Output the (X, Y) coordinate of the center of the cell containing the given text.  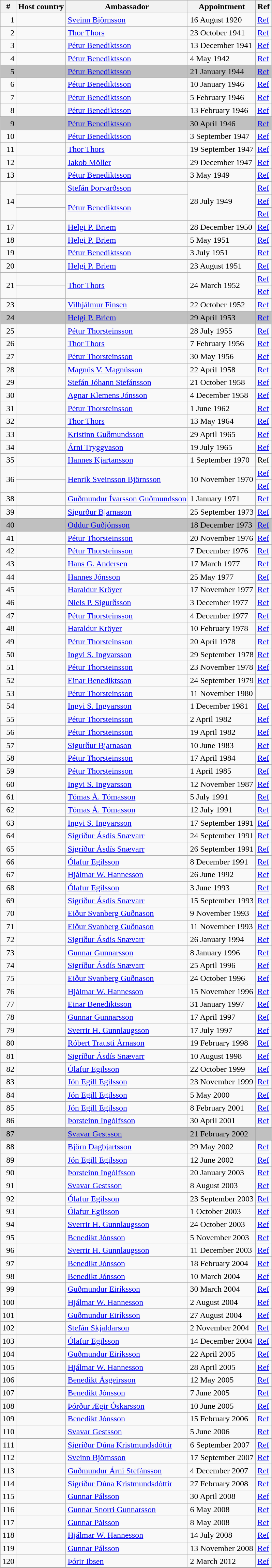
54 (8, 706)
117 (8, 1522)
66 (8, 862)
2 April 1982 (222, 719)
90 (8, 1173)
30 April 2001 (222, 1121)
94 (8, 1225)
34 (8, 447)
68 (8, 888)
40 (8, 525)
18 December 1973 (222, 525)
3 (8, 46)
43 (8, 564)
23 November 1978 (222, 667)
58 (8, 758)
31 January 1997 (222, 1004)
Björn Dagbjartsson (127, 1147)
12 May 2005 (222, 1380)
8 (8, 110)
45 (8, 590)
23 November 1999 (222, 1082)
100 (8, 1302)
11 (8, 149)
111 (8, 1445)
23 (8, 305)
16 August 1920 (222, 20)
25 April 1996 (222, 965)
13 February 1946 (222, 110)
84 (8, 1095)
29 September 1978 (222, 654)
99 (8, 1289)
88 (8, 1147)
3 June 1993 (222, 888)
30 May 1956 (222, 356)
18 February 2004 (222, 1263)
10 August 1998 (222, 1056)
Hannes Kjartansson (127, 460)
57 (8, 745)
19 September 1947 (222, 149)
6 (8, 84)
73 (8, 952)
89 (8, 1160)
5 July 1991 (222, 797)
Gunnar Snorri Gunnarsson (127, 1509)
97 (8, 1263)
74 (8, 965)
78 (8, 1017)
53 (8, 693)
2 August 2004 (222, 1302)
15 February 2006 (222, 1419)
1 April 1985 (222, 771)
8 May 2008 (222, 1522)
8 January 1996 (222, 952)
Ambassador (127, 7)
76 (8, 991)
Hans G. Andersen (127, 564)
108 (8, 1406)
4 December 1958 (222, 395)
28 December 1950 (222, 227)
39 (8, 512)
35 (8, 460)
65 (8, 849)
27 August 2004 (222, 1315)
14 July 2008 (222, 1535)
28 July 1949 (222, 201)
50 (8, 654)
107 (8, 1393)
49 (8, 642)
87 (8, 1134)
Appointment (222, 7)
112 (8, 1458)
20 April 1978 (222, 642)
119 (8, 1548)
52 (8, 680)
7 February 1956 (222, 343)
30 March 2004 (222, 1289)
Árni Tryggvason (127, 447)
85 (8, 1108)
17 November 1977 (222, 590)
93 (8, 1212)
18 (8, 240)
62 (8, 810)
26 September 1991 (222, 849)
29 April 1953 (222, 318)
9 (8, 123)
Niels P. Sigurðsson (127, 603)
71 (8, 926)
7 December 1976 (222, 551)
2 March 2012 (222, 1561)
17 September 1991 (222, 823)
26 January 1994 (222, 939)
33 (8, 434)
25 May 1977 (222, 577)
Stefán Skjaldarson (127, 1328)
6 May 2008 (222, 1509)
24 September 1979 (222, 680)
28 (8, 369)
4 December 1977 (222, 616)
26 June 1992 (222, 875)
118 (8, 1535)
19 July 1965 (222, 447)
8 August 2003 (222, 1185)
22 April 1958 (222, 369)
3 July 1951 (222, 253)
6 September 2007 (222, 1445)
29 December 1947 (222, 162)
22 April 2005 (222, 1354)
23 October 1941 (222, 33)
9 November 1993 (222, 914)
Stefán Þorvarðsson (127, 188)
30 (8, 395)
27 (8, 356)
23 August 1951 (222, 266)
26 (8, 343)
21 (8, 285)
92 (8, 1198)
23 September 2003 (222, 1198)
12 July 1991 (222, 810)
120 (8, 1561)
24 March 1952 (222, 285)
3 May 1949 (222, 175)
28 April 2005 (222, 1367)
29 April 1965 (222, 434)
5 June 2006 (222, 1432)
116 (8, 1509)
3 December 1977 (222, 603)
17 March 1977 (222, 564)
2 (8, 33)
10 January 1946 (222, 84)
17 April 1984 (222, 758)
Guðmundur Árni Stefánsson (127, 1471)
27 February 2008 (222, 1484)
63 (8, 823)
72 (8, 939)
20 (8, 266)
86 (8, 1121)
44 (8, 577)
19 (8, 253)
61 (8, 797)
10 June 2005 (222, 1406)
29 May 2002 (222, 1147)
24 (8, 318)
75 (8, 978)
Magnús V. Magnússon (127, 369)
19 February 1998 (222, 1043)
25 (8, 330)
10 June 1983 (222, 745)
17 (8, 227)
30 April 2008 (222, 1497)
15 November 1996 (222, 991)
115 (8, 1497)
Þórir Ibsen (127, 1561)
69 (8, 901)
10 March 2004 (222, 1276)
36 (8, 480)
2 November 2004 (222, 1328)
1 December 1981 (222, 706)
Agnar Klemens Jónsson (127, 395)
13 (8, 175)
47 (8, 616)
22 October 1952 (222, 305)
32 (8, 421)
81 (8, 1056)
103 (8, 1341)
17 April 1997 (222, 1017)
5 May 2000 (222, 1095)
83 (8, 1082)
14 December 2004 (222, 1341)
20 January 2003 (222, 1173)
29 (8, 383)
11 November 1993 (222, 926)
113 (8, 1471)
30 April 1946 (222, 123)
12 (8, 162)
41 (8, 538)
101 (8, 1315)
95 (8, 1238)
67 (8, 875)
51 (8, 667)
1 (8, 20)
48 (8, 629)
1 September 1970 (222, 460)
46 (8, 603)
5 May 1951 (222, 240)
31 (8, 408)
13 December 1941 (222, 46)
56 (8, 732)
4 December 2007 (222, 1471)
7 June 2005 (222, 1393)
15 September 1993 (222, 901)
60 (8, 784)
8 February 2001 (222, 1108)
5 February 1946 (222, 97)
24 September 1991 (222, 836)
70 (8, 914)
Oddur Guðjónsson (127, 525)
55 (8, 719)
22 October 1999 (222, 1069)
20 November 1976 (222, 538)
17 July 1997 (222, 1030)
42 (8, 551)
25 September 1973 (222, 512)
109 (8, 1419)
98 (8, 1276)
59 (8, 771)
21 January 1944 (222, 71)
19 April 1982 (222, 732)
21 October 1958 (222, 383)
17 September 2007 (222, 1458)
12 June 2002 (222, 1160)
Guðmundur Ívarsson Guðmundsson (127, 499)
104 (8, 1354)
8 December 1991 (222, 862)
105 (8, 1367)
# (8, 7)
4 May 1942 (222, 59)
10 (8, 136)
Host country (41, 7)
1 June 1962 (222, 408)
1 October 2003 (222, 1212)
10 November 1970 (222, 480)
Benedikt Ásgeirsson (127, 1380)
21 February 2002 (222, 1134)
Róbert Trausti Árnason (127, 1043)
Kristinn Guðmundsson (127, 434)
24 October 1996 (222, 978)
5 November 2003 (222, 1238)
114 (8, 1484)
24 October 2003 (222, 1225)
14 (8, 201)
13 May 1964 (222, 421)
38 (8, 499)
96 (8, 1250)
82 (8, 1069)
Þórður Ægir Óskarsson (127, 1406)
110 (8, 1432)
13 November 2008 (222, 1548)
Hannes Jónsson (127, 577)
91 (8, 1185)
4 (8, 59)
1 January 1971 (222, 499)
7 (8, 97)
106 (8, 1380)
77 (8, 1004)
Henrik Sveinsson Björnsson (127, 480)
5 (8, 71)
Stefán Jóhann Stefánsson (127, 383)
64 (8, 836)
Vilhjálmur Finsen (127, 305)
102 (8, 1328)
11 December 2003 (222, 1250)
79 (8, 1030)
3 September 1947 (222, 136)
28 July 1955 (222, 330)
11 November 1980 (222, 693)
80 (8, 1043)
Jakob Möller (127, 162)
12 November 1987 (222, 784)
10 February 1978 (222, 629)
